Scan for the cell matching the given text and deliver its [x, y] coordinate at center. 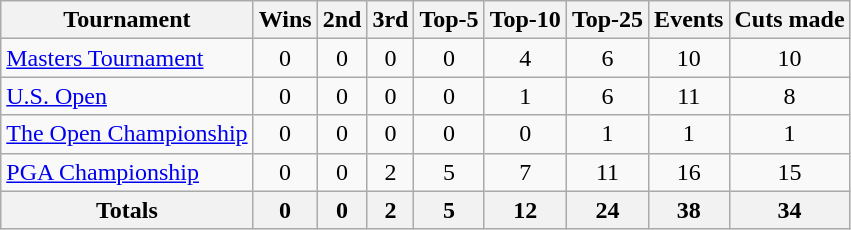
34 [790, 210]
Wins [285, 20]
Tournament [127, 20]
8 [790, 96]
24 [607, 210]
U.S. Open [127, 96]
3rd [390, 20]
PGA Championship [127, 172]
2nd [342, 20]
Top-25 [607, 20]
Totals [127, 210]
38 [689, 210]
12 [525, 210]
Masters Tournament [127, 58]
7 [525, 172]
The Open Championship [127, 134]
15 [790, 172]
Top-10 [525, 20]
Events [689, 20]
16 [689, 172]
Cuts made [790, 20]
Top-5 [449, 20]
4 [525, 58]
